Scan for the cell matching the given text and deliver its (X, Y) coordinate at center. 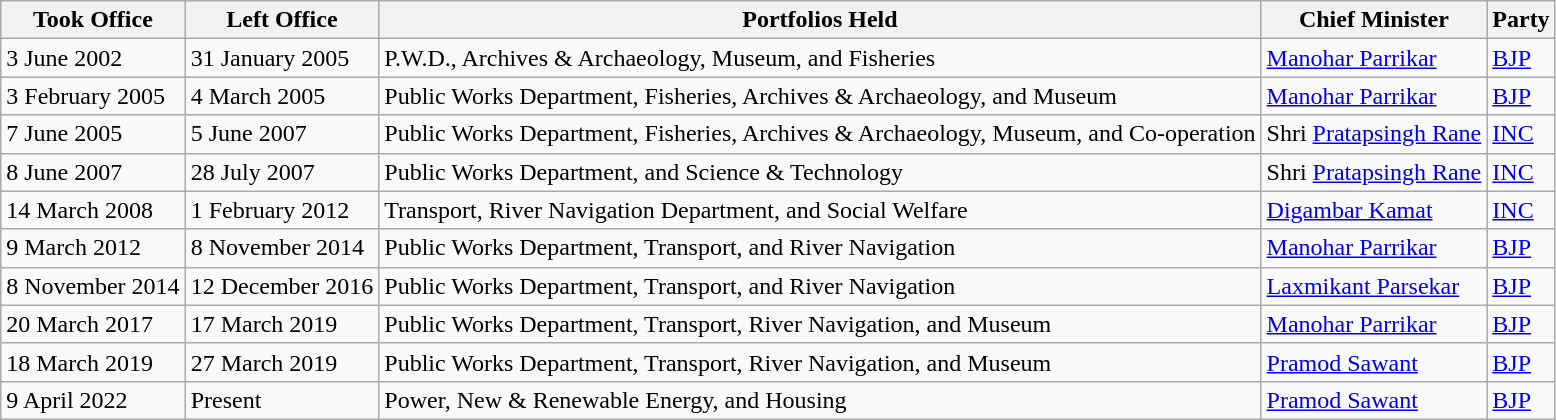
Present (282, 400)
7 June 2005 (93, 134)
Public Works Department, Fisheries, Archives & Archaeology, Museum, and Co-operation (820, 134)
1 February 2012 (282, 210)
5 June 2007 (282, 134)
Left Office (282, 20)
12 December 2016 (282, 286)
20 March 2017 (93, 324)
4 March 2005 (282, 96)
Power, New & Renewable Energy, and Housing (820, 400)
Laxmikant Parsekar (1374, 286)
31 January 2005 (282, 58)
9 April 2022 (93, 400)
3 June 2002 (93, 58)
27 March 2019 (282, 362)
Portfolios Held (820, 20)
Transport, River Navigation Department, and Social Welfare (820, 210)
8 June 2007 (93, 172)
Public Works Department, and Science & Technology (820, 172)
18 March 2019 (93, 362)
28 July 2007 (282, 172)
17 March 2019 (282, 324)
9 March 2012 (93, 248)
P.W.D., Archives & Archaeology, Museum, and Fisheries (820, 58)
Public Works Department, Fisheries, Archives & Archaeology, and Museum (820, 96)
Party (1521, 20)
14 March 2008 (93, 210)
Took Office (93, 20)
3 February 2005 (93, 96)
Digambar Kamat (1374, 210)
Chief Minister (1374, 20)
